Determine the (X, Y) coordinate at the center of the cell enclosing the given text.  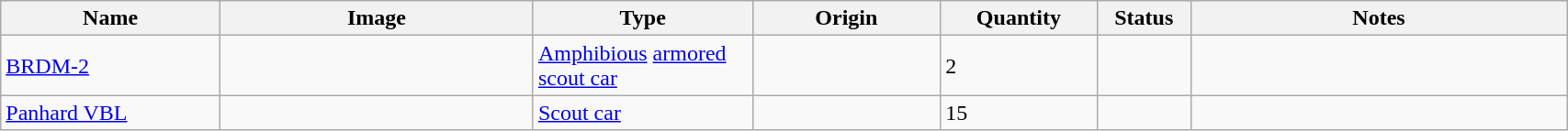
Amphibious armored scout car (643, 66)
Name (110, 18)
Notes (1378, 18)
Origin (847, 18)
Type (643, 18)
BRDM-2 (110, 66)
15 (1019, 113)
Quantity (1019, 18)
Panhard VBL (110, 113)
Image (377, 18)
Status (1144, 18)
2 (1019, 66)
Scout car (643, 113)
